Provide the (X, Y) coordinate of the cell's center where the given text is located.  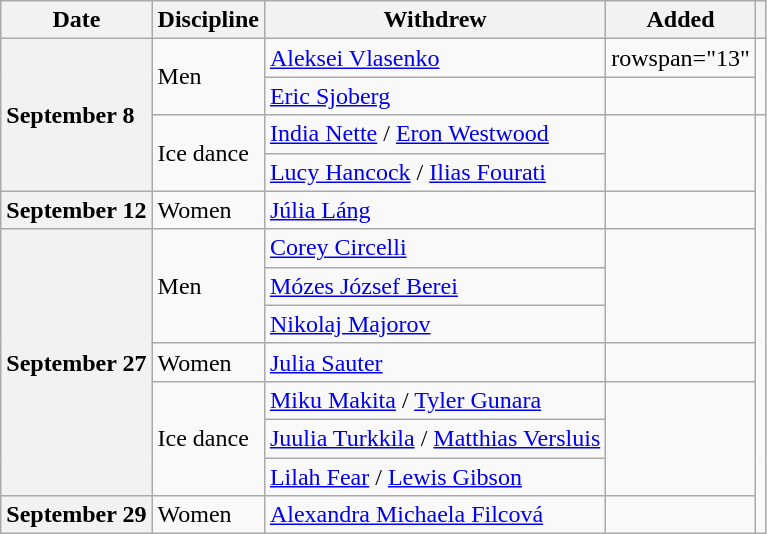
Lucy Hancock / Ilias Fourati (434, 172)
Alexandra Michaela Filcová (434, 515)
Added (681, 20)
Aleksei Vlasenko (434, 58)
Mózes József Berei (434, 286)
September 8 (76, 115)
Júlia Láng (434, 210)
Miku Makita / Tyler Gunara (434, 400)
Julia Sauter (434, 362)
Eric Sjoberg (434, 96)
September 29 (76, 515)
Date (76, 20)
September 27 (76, 362)
Juulia Turkkila / Matthias Versluis (434, 438)
rowspan="13" (681, 58)
India Nette / Eron Westwood (434, 134)
Lilah Fear / Lewis Gibson (434, 477)
Corey Circelli (434, 248)
Discipline (208, 20)
Withdrew (434, 20)
Nikolaj Majorov (434, 324)
September 12 (76, 210)
